From the cell containing the given text, extract its center point as (X, Y) coordinate. 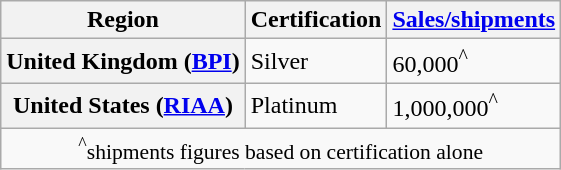
United Kingdom (BPI) (123, 62)
Region (123, 20)
United States (RIAA) (123, 106)
^shipments figures based on certification alone (281, 148)
Silver (316, 62)
1,000,000^ (474, 106)
Platinum (316, 106)
Sales/shipments (474, 20)
Certification (316, 20)
60,000^ (474, 62)
